Scan for the cell matching the given text and deliver its (x, y) coordinate at center. 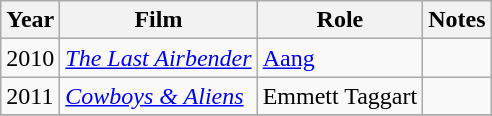
Film (158, 20)
Role (340, 20)
2011 (30, 96)
Aang (340, 58)
Cowboys & Aliens (158, 96)
Year (30, 20)
2010 (30, 58)
Notes (457, 20)
Emmett Taggart (340, 96)
The Last Airbender (158, 58)
